Locate the cell with the specified text and output its [X, Y] center coordinate. 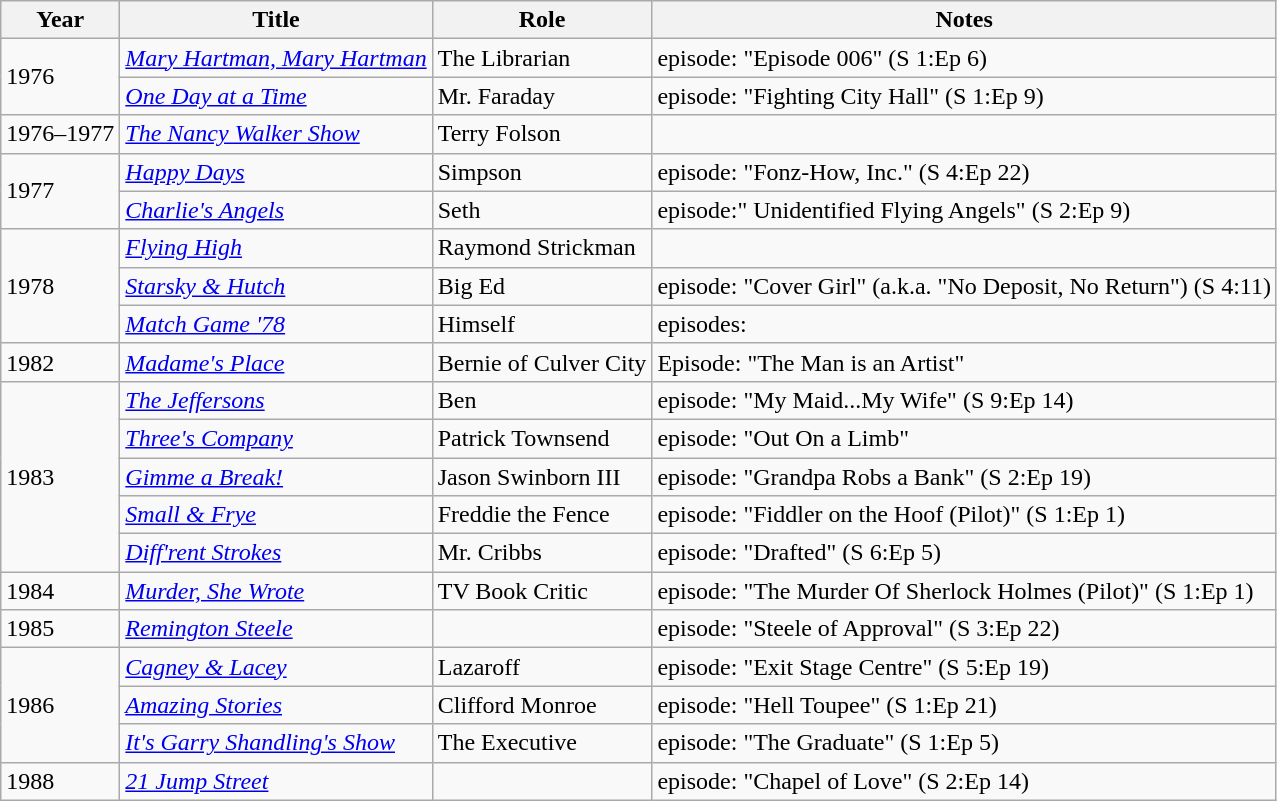
episodes: [964, 324]
1976 [60, 77]
Murder, She Wrote [276, 591]
Small & Frye [276, 515]
1988 [60, 781]
The Nancy Walker Show [276, 134]
Clifford Monroe [542, 705]
Lazaroff [542, 667]
episode: "Grandpa Robs a Bank" (S 2:Ep 19) [964, 477]
Flying High [276, 248]
episode: "Out On a Limb" [964, 438]
TV Book Critic [542, 591]
Bernie of Culver City [542, 362]
1985 [60, 629]
episode: "My Maid...My Wife" (S 9:Ep 14) [964, 400]
episode: "Cover Girl" (a.k.a. "No Deposit, No Return") (S 4:11) [964, 286]
1982 [60, 362]
Title [276, 20]
episode: "The Murder Of Sherlock Holmes (Pilot)" (S 1:Ep 1) [964, 591]
episode: "Episode 006" (S 1:Ep 6) [964, 58]
Year [60, 20]
Simpson [542, 172]
Patrick Townsend [542, 438]
1984 [60, 591]
episode: "Exit Stage Centre" (S 5:Ep 19) [964, 667]
Jason Swinborn III [542, 477]
Ben [542, 400]
Happy Days [276, 172]
It's Garry Shandling's Show [276, 743]
Notes [964, 20]
Madame's Place [276, 362]
Freddie the Fence [542, 515]
Big Ed [542, 286]
Himself [542, 324]
episode: "Fighting City Hall" (S 1:Ep 9) [964, 96]
Charlie's Angels [276, 210]
Role [542, 20]
episode: "Hell Toupee" (S 1:Ep 21) [964, 705]
The Jeffersons [276, 400]
episode: "Steele of Approval" (S 3:Ep 22) [964, 629]
One Day at a Time [276, 96]
episode: "Drafted" (S 6:Ep 5) [964, 553]
21 Jump Street [276, 781]
The Librarian [542, 58]
Mr. Cribbs [542, 553]
Mr. Faraday [542, 96]
1976–1977 [60, 134]
Terry Folson [542, 134]
episode: "Chapel of Love" (S 2:Ep 14) [964, 781]
Episode: "The Man is an Artist" [964, 362]
Seth [542, 210]
episode:" Unidentified Flying Angels" (S 2:Ep 9) [964, 210]
episode: "Fiddler on the Hoof (Pilot)" (S 1:Ep 1) [964, 515]
Three's Company [276, 438]
1978 [60, 286]
1986 [60, 705]
Raymond Strickman [542, 248]
Remington Steele [276, 629]
episode: "Fonz-How, Inc." (S 4:Ep 22) [964, 172]
Gimme a Break! [276, 477]
Match Game '78 [276, 324]
Starsky & Hutch [276, 286]
1977 [60, 191]
Amazing Stories [276, 705]
Cagney & Lacey [276, 667]
Mary Hartman, Mary Hartman [276, 58]
Diff'rent Strokes [276, 553]
The Executive [542, 743]
episode: "The Graduate" (S 1:Ep 5) [964, 743]
1983 [60, 476]
